From the cell containing the given text, extract its center point as [x, y] coordinate. 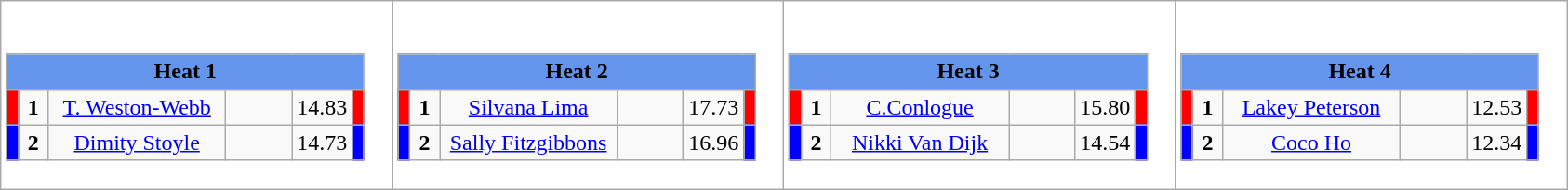
T. Weston-Webb [138, 107]
14.83 [322, 107]
16.96 [714, 142]
12.53 [1497, 107]
14.73 [322, 142]
Coco Ho [1311, 142]
Nikki Van Dijk [921, 142]
12.34 [1497, 142]
Heat 1 1 T. Weston-Webb 14.83 2 Dimity Stoyle 14.73 [197, 95]
Dimity Stoyle [138, 142]
14.54 [1105, 142]
Heat 1 [185, 72]
Sally Fitzgibbons [528, 142]
Heat 4 1 Lakey Peterson 12.53 2 Coco Ho 12.34 [1371, 95]
Heat 3 [968, 72]
Heat 2 1 Silvana Lima 17.73 2 Sally Fitzgibbons 16.96 [588, 95]
Heat 3 1 C.Conlogue 15.80 2 Nikki Van Dijk 14.54 [980, 95]
C.Conlogue [921, 107]
17.73 [714, 107]
Silvana Lima [528, 107]
Heat 4 [1360, 72]
15.80 [1105, 107]
Heat 2 [577, 72]
Lakey Peterson [1311, 107]
